Search for the cell housing the specified text and yield its [x, y] center coordinate. 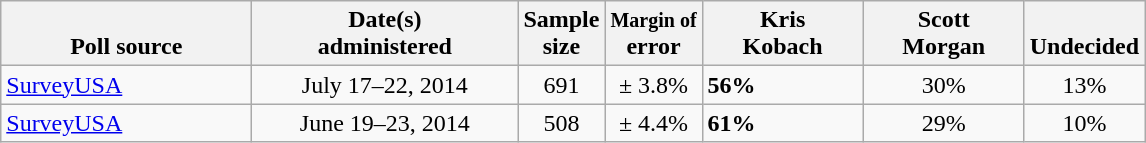
29% [944, 123]
56% [782, 85]
Poll source [126, 34]
± 3.8% [654, 85]
13% [1084, 85]
ScottMorgan [944, 34]
30% [944, 85]
July 17–22, 2014 [385, 85]
61% [782, 123]
Date(s)administered [385, 34]
KrisKobach [782, 34]
508 [562, 123]
Margin oferror [654, 34]
Undecided [1084, 34]
Samplesize [562, 34]
10% [1084, 123]
± 4.4% [654, 123]
691 [562, 85]
June 19–23, 2014 [385, 123]
